Return the [x, y] coordinate for the center point of the cell that contains the specified text.  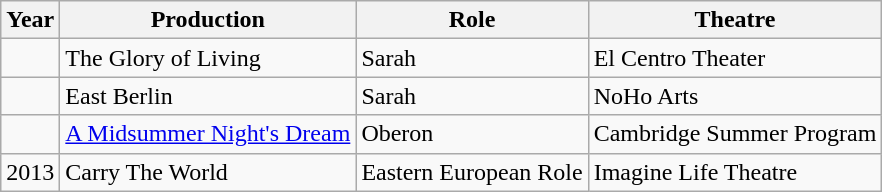
Production [208, 20]
NoHo Arts [735, 96]
East Berlin [208, 96]
Cambridge Summer Program [735, 134]
Oberon [472, 134]
Imagine Life Theatre [735, 172]
2013 [30, 172]
A Midsummer Night's Dream [208, 134]
El Centro Theater [735, 58]
Theatre [735, 20]
Role [472, 20]
Carry The World [208, 172]
The Glory of Living [208, 58]
Eastern European Role [472, 172]
Year [30, 20]
